Find where the given text appears and provide that cell's center as [X, Y] coordinate. 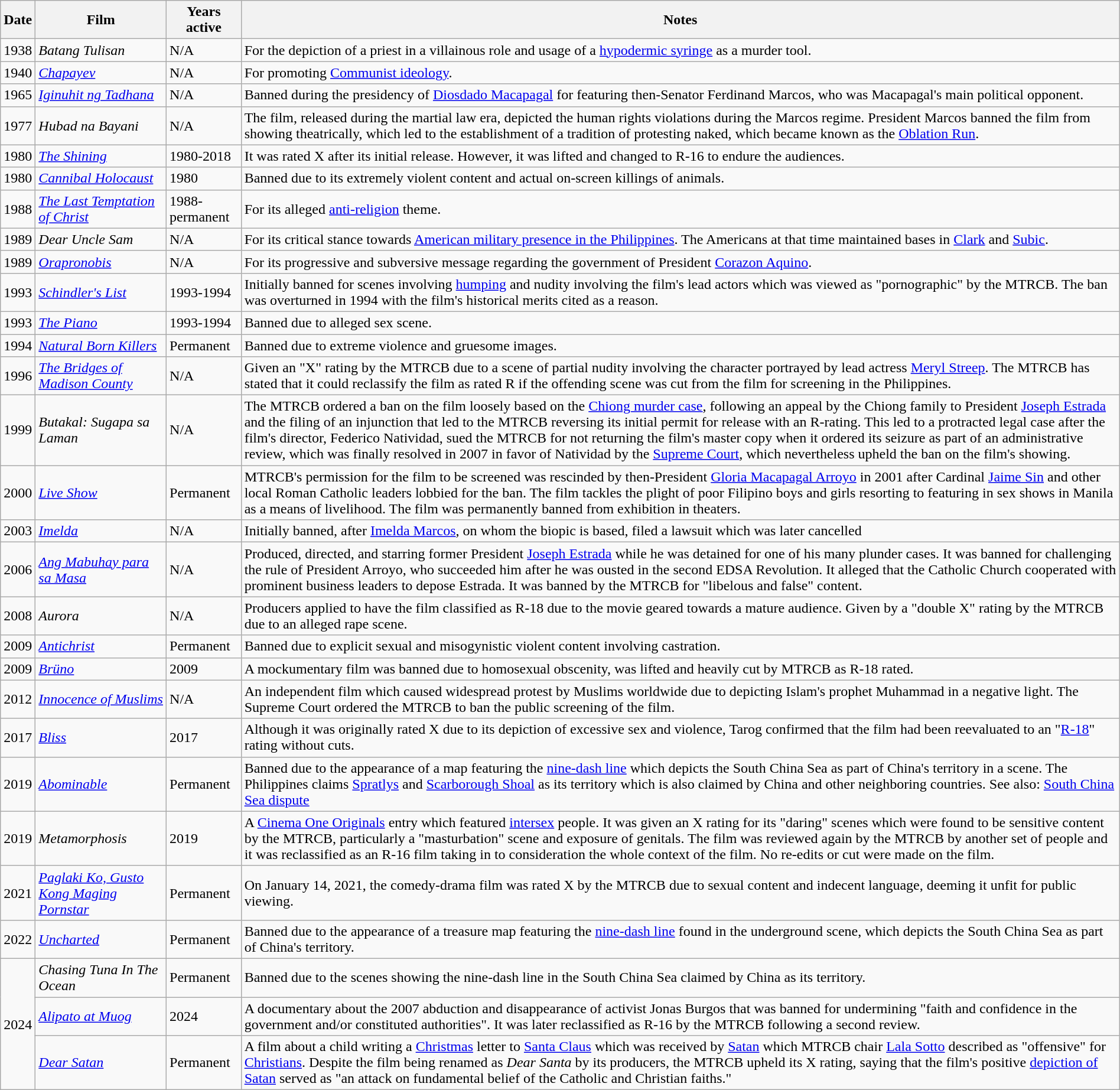
2021 [18, 893]
Banned due to its extremely violent content and actual on-screen killings of animals. [681, 178]
Bliss [101, 737]
1940 [18, 73]
Brüno [101, 669]
Alipato at Muog [101, 1016]
2008 [18, 616]
Dear Uncle Sam [101, 239]
1988-permanent [204, 209]
For its progressive and subversive message regarding the government of President Corazon Aquino. [681, 262]
Imelda [101, 531]
Chapayev [101, 73]
1994 [18, 346]
For promoting Communist ideology. [681, 73]
Uncharted [101, 939]
1965 [18, 95]
Date [18, 20]
Orapronobis [101, 262]
Hubad na Bayani [101, 125]
1988 [18, 209]
1977 [18, 125]
Banned during the presidency of Diosdado Macapagal for featuring then-Senator Ferdinand Marcos, who was Macapagal's main political opponent. [681, 95]
Natural Born Killers [101, 346]
2000 [18, 493]
For its critical stance towards American military presence in the Philippines. The Americans at that time maintained bases in Clark and Subic. [681, 239]
Banned due to alleged sex scene. [681, 323]
The Piano [101, 323]
The Last Temptation of Christ [101, 209]
Initially banned, after Imelda Marcos, on whom the biopic is based, filed a lawsuit which was later cancelled [681, 531]
A mockumentary film was banned due to homosexual obscenity, was lifted and heavily cut by MTRCB as R-18 rated. [681, 669]
Chasing Tuna In The Ocean [101, 977]
Banned due to extreme violence and gruesome images. [681, 346]
Banned due to the scenes showing the nine-dash line in the South China Sea claimed by China as its territory. [681, 977]
Dear Satan [101, 1063]
Butakal: Sugapa sa Laman [101, 430]
Ang Mabuhay para sa Masa [101, 570]
Schindler's List [101, 292]
Cannibal Holocaust [101, 178]
1999 [18, 430]
2006 [18, 570]
For its alleged anti-religion theme. [681, 209]
Paglaki Ko, Gusto Kong Maging Pornstar [101, 893]
Aurora [101, 616]
2003 [18, 531]
On January 14, 2021, the comedy-drama film was rated X by the MTRCB due to sexual content and indecent language, deeming it unfit for public viewing. [681, 893]
The Shining [101, 156]
Notes [681, 20]
1996 [18, 376]
Antichrist [101, 646]
2012 [18, 699]
For the depiction of a priest in a villainous role and usage of a hypodermic syringe as a murder tool. [681, 50]
The Bridges of Madison County [101, 376]
Metamorphosis [101, 838]
2022 [18, 939]
1980-2018 [204, 156]
It was rated X after its initial release. However, it was lifted and changed to R-16 to endure the audiences. [681, 156]
Banned due to explicit sexual and misogynistic violent content involving castration. [681, 646]
Live Show [101, 493]
Batang Tulisan [101, 50]
Abominable [101, 784]
Iginuhit ng Tadhana [101, 95]
Film [101, 20]
Years active [204, 20]
Innocence of Muslims [101, 699]
1938 [18, 50]
